Identify which cell holds the provided text, then report its (x, y) central coordinate. 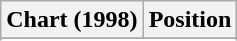
Chart (1998) (72, 20)
Position (190, 20)
